Provide the [X, Y] coordinate of the cell's center where the given text is located.  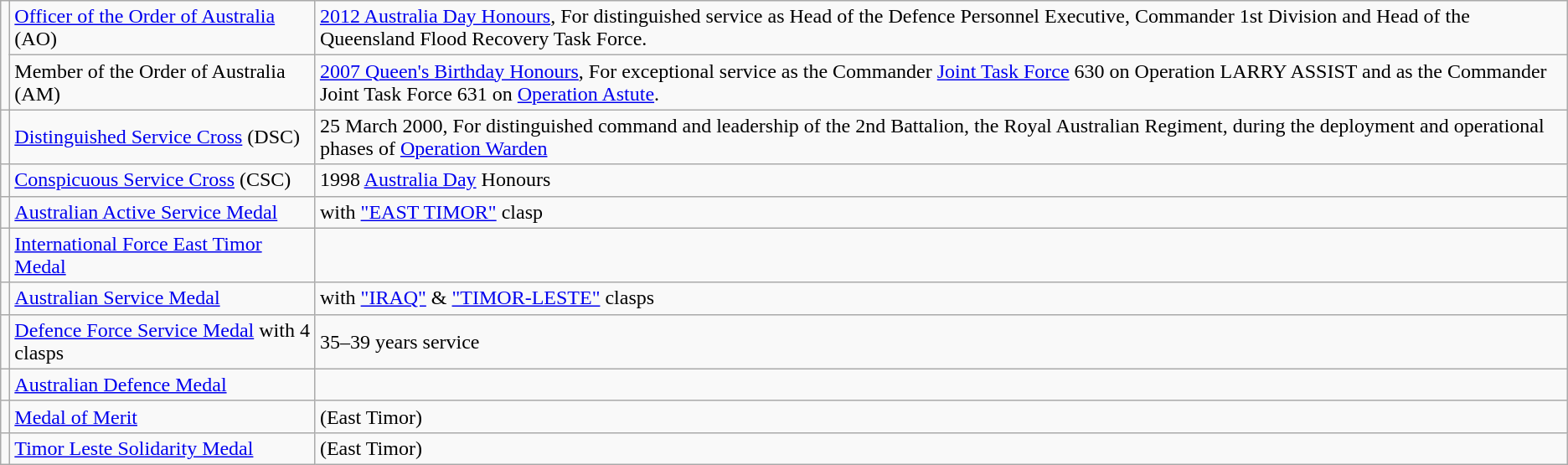
Member of the Order of Australia (AM) [162, 82]
1998 Australia Day Honours [941, 180]
Conspicuous Service Cross (CSC) [162, 180]
Australian Defence Medal [162, 385]
Australian Service Medal [162, 298]
International Force East Timor Medal [162, 255]
Officer of the Order of Australia (AO) [162, 28]
Distinguished Service Cross (DSC) [162, 137]
35–39 years service [941, 342]
with "EAST TIMOR" clasp [941, 212]
Australian Active Service Medal [162, 212]
Defence Force Service Medal with 4 clasps [162, 342]
Timor Leste Solidarity Medal [162, 448]
Medal of Merit [162, 416]
with "IRAQ" & "TIMOR-LESTE" clasps [941, 298]
